Find where the given text appears and provide that cell's center as [X, Y] coordinate. 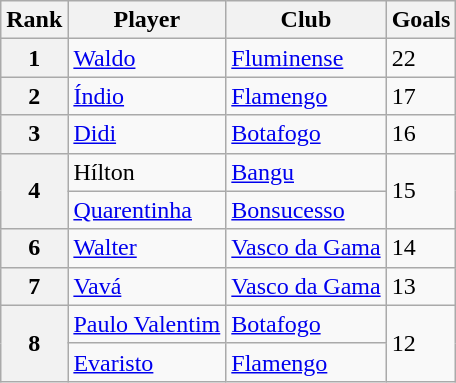
12 [421, 343]
4 [34, 191]
Waldo [147, 58]
Bangu [306, 172]
8 [34, 343]
22 [421, 58]
Vavá [147, 286]
Quarentinha [147, 210]
Rank [34, 20]
6 [34, 248]
Walter [147, 248]
Goals [421, 20]
7 [34, 286]
16 [421, 134]
1 [34, 58]
17 [421, 96]
Índio [147, 96]
Paulo Valentim [147, 324]
2 [34, 96]
Didi [147, 134]
Hílton [147, 172]
Club [306, 20]
Player [147, 20]
Evaristo [147, 362]
15 [421, 191]
Bonsucesso [306, 210]
13 [421, 286]
Fluminense [306, 58]
14 [421, 248]
3 [34, 134]
